Find where the given text appears and provide that cell's center as [X, Y] coordinate. 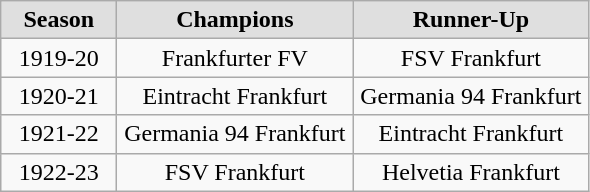
1919-20 [59, 58]
Frankfurter FV [235, 58]
1922-23 [59, 172]
1921-22 [59, 134]
Champions [235, 20]
1920-21 [59, 96]
Season [59, 20]
Helvetia Frankfurt [471, 172]
Runner-Up [471, 20]
